Determine the [x, y] coordinate at the center of the cell enclosing the given text.  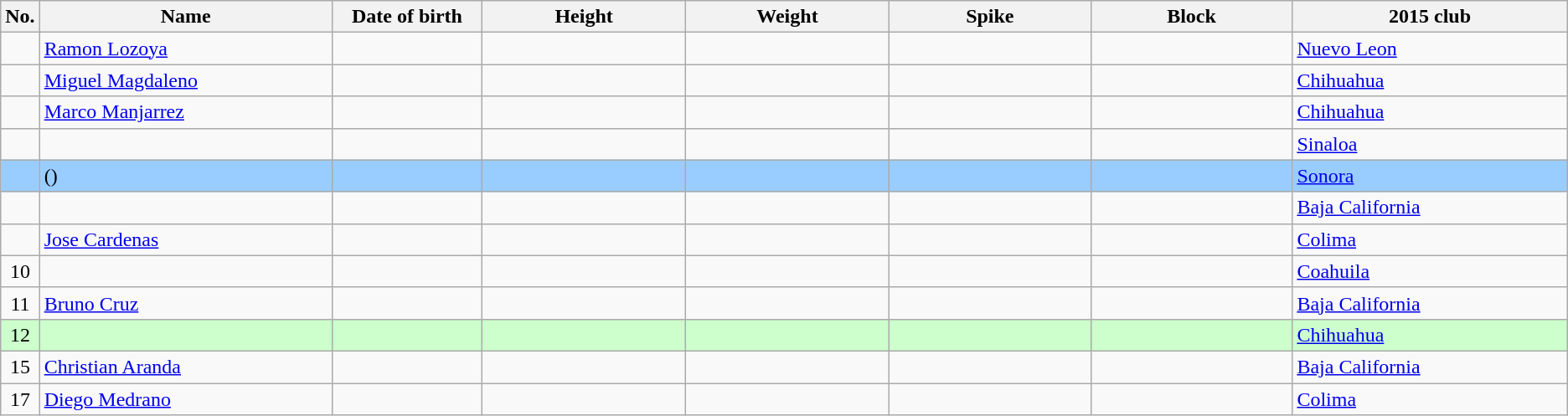
Weight [787, 17]
Sonora [1430, 176]
Spike [990, 17]
11 [20, 303]
2015 club [1430, 17]
Christian Aranda [186, 367]
Coahuila [1430, 271]
Bruno Cruz [186, 303]
12 [20, 335]
Ramon Lozoya [186, 49]
Nuevo Leon [1430, 49]
17 [20, 399]
Jose Cardenas [186, 239]
15 [20, 367]
Block [1191, 17]
Sinaloa [1430, 144]
Date of birth [407, 17]
() [186, 176]
Marco Manjarrez [186, 112]
Diego Medrano [186, 399]
No. [20, 17]
Name [186, 17]
10 [20, 271]
Miguel Magdaleno [186, 80]
Height [585, 17]
